Return the (X, Y) coordinate for the center point of the cell that contains the specified text.  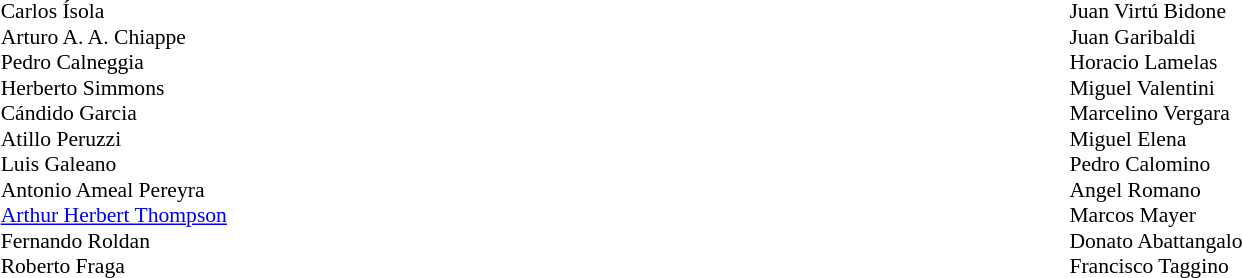
Horacio Lamelas (1156, 63)
Atillo Peruzzi (114, 139)
Cándido Garcia (114, 113)
Donato Abattangalo (1156, 241)
Marcelino Vergara (1156, 113)
Miguel Elena (1156, 139)
Miguel Valentini (1156, 88)
Juan Garibaldi (1156, 37)
Fernando Roldan (114, 241)
Herberto Simmons (114, 88)
Angel Romano (1156, 190)
Arthur Herbert Thompson (114, 215)
Pedro Calomino (1156, 165)
Pedro Calneggia (114, 63)
Antonio Ameal Pereyra (114, 190)
Luis Galeano (114, 165)
Marcos Mayer (1156, 215)
Arturo A. A. Chiappe (114, 37)
